Determine the (x, y) coordinate at the center of the cell enclosing the given text.  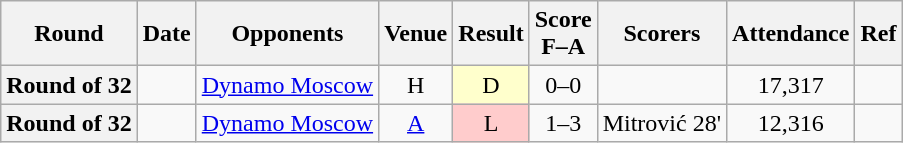
D (491, 85)
0–0 (563, 85)
ScoreF–A (563, 34)
12,316 (791, 123)
H (416, 85)
A (416, 123)
Result (491, 34)
Ref (878, 34)
1–3 (563, 123)
Scorers (662, 34)
Date (166, 34)
17,317 (791, 85)
Round (69, 34)
L (491, 123)
Attendance (791, 34)
Mitrović 28' (662, 123)
Venue (416, 34)
Opponents (287, 34)
